Detect which cell encompasses the target text, then output its (X, Y) center coordinate. 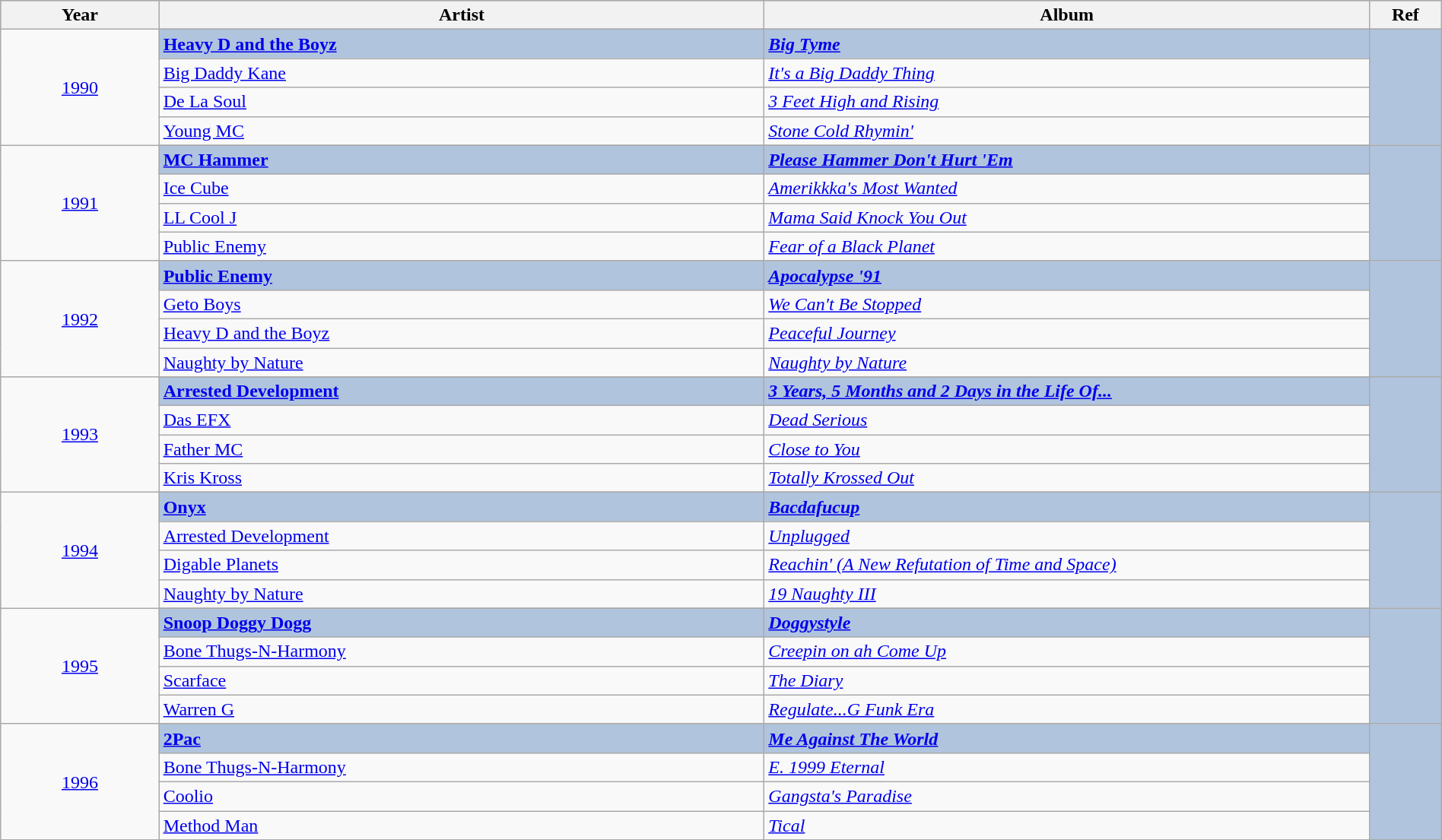
Regulate...G Funk Era (1067, 709)
Creepin on ah Come Up (1067, 651)
1993 (80, 435)
Peaceful Journey (1067, 333)
MC Hammer (462, 160)
Fear of a Black Planet (1067, 246)
It's a Big Daddy Thing (1067, 73)
Stone Cold Rhymin' (1067, 131)
Dead Serious (1067, 420)
Please Hammer Don't Hurt 'Em (1067, 160)
Big Tyme (1067, 44)
Artist (462, 15)
Tical (1067, 825)
Das EFX (462, 420)
Method Man (462, 825)
1994 (80, 550)
1992 (80, 319)
1990 (80, 87)
Warren G (462, 709)
3 Years, 5 Months and 2 Days in the Life Of... (1067, 391)
The Diary (1067, 680)
Reachin' (A New Refutation of Time and Space) (1067, 565)
We Can't Be Stopped (1067, 304)
E. 1999 Eternal (1067, 767)
Apocalypse '91 (1067, 275)
Father MC (462, 449)
Doggystyle (1067, 623)
Young MC (462, 131)
Me Against The World (1067, 738)
1995 (80, 666)
Scarface (462, 680)
Digable Planets (462, 565)
Ice Cube (462, 189)
Geto Boys (462, 304)
LL Cool J (462, 217)
Snoop Doggy Dogg (462, 623)
Ref (1405, 15)
Year (80, 15)
Kris Kross (462, 478)
Album (1067, 15)
Big Daddy Kane (462, 73)
Unplugged (1067, 536)
1991 (80, 203)
Bacdafucup (1067, 507)
Amerikkka's Most Wanted (1067, 189)
Totally Krossed Out (1067, 478)
Coolio (462, 796)
De La Soul (462, 102)
2Pac (462, 738)
Gangsta's Paradise (1067, 796)
Mama Said Knock You Out (1067, 217)
1996 (80, 781)
3 Feet High and Rising (1067, 102)
Onyx (462, 507)
Close to You (1067, 449)
19 Naughty III (1067, 594)
